Identify which cell holds the provided text, then report its (X, Y) central coordinate. 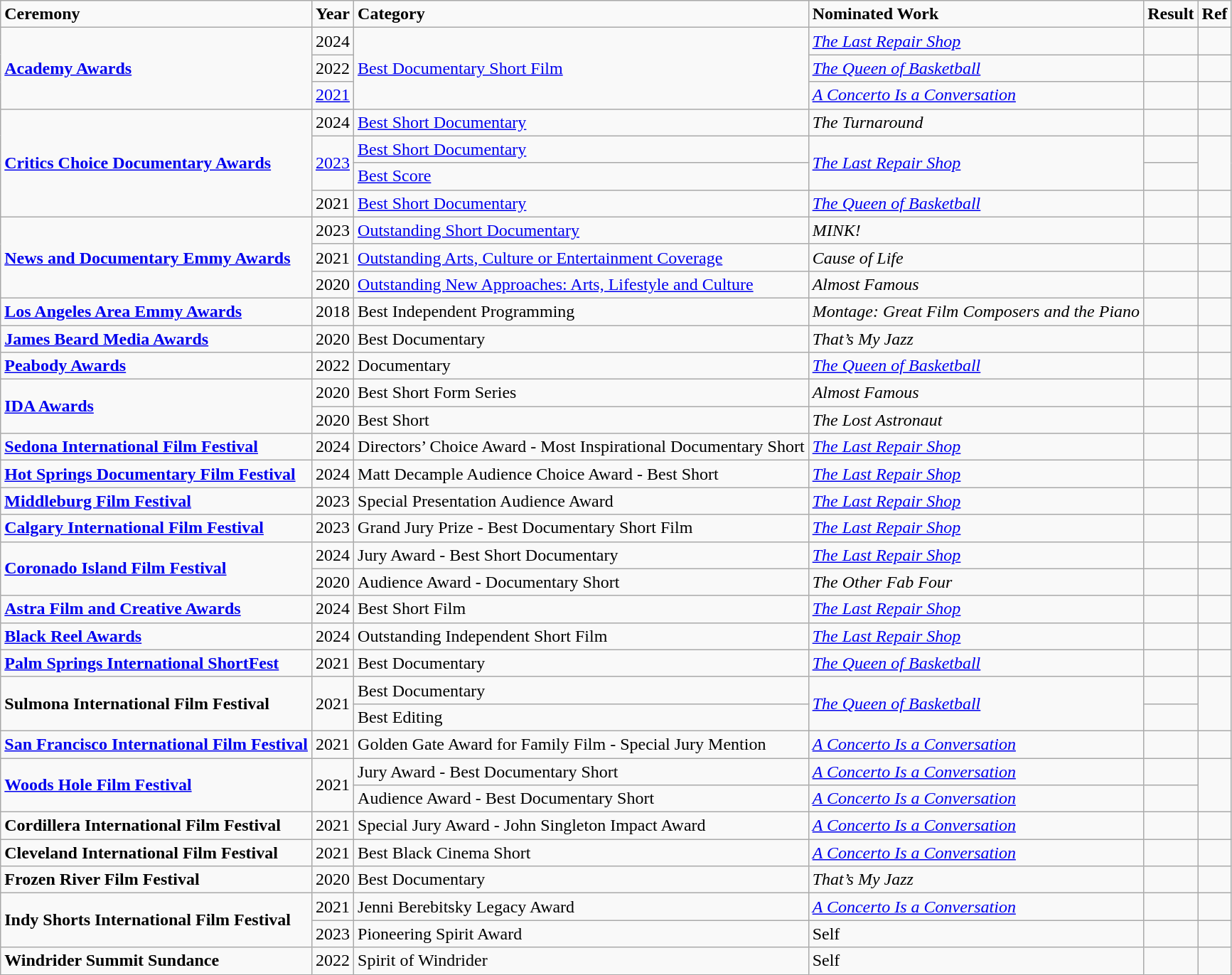
Coronado Island Film Festival (156, 569)
Woods Hole Film Festival (156, 785)
Cleveland International Film Festival (156, 853)
Palm Springs International ShortFest (156, 663)
Middleburg Film Festival (156, 501)
2018 (333, 311)
Audience Award - Best Documentary Short (582, 799)
Outstanding New Approaches: Arts, Lifestyle and Culture (582, 284)
Grand Jury Prize - Best Documentary Short Film (582, 528)
Black Reel Awards (156, 636)
Special Jury Award - John Singleton Impact Award (582, 826)
Calgary International Film Festival (156, 528)
Best Documentary Short Film (582, 68)
Outstanding Short Documentary (582, 230)
Documentary (582, 366)
The Lost Astronaut (975, 420)
Astra Film and Creative Awards (156, 609)
Year (333, 14)
Best Editing (582, 717)
Golden Gate Award for Family Film - Special Jury Mention (582, 744)
The Turnaround (975, 122)
The Other Fab Four (975, 582)
Cause of Life (975, 257)
Nominated Work (975, 14)
News and Documentary Emmy Awards (156, 257)
Best Independent Programming (582, 311)
Critics Choice Documentary Awards (156, 163)
Frozen River Film Festival (156, 880)
MINK! (975, 230)
IDA Awards (156, 406)
Los Angeles Area Emmy Awards (156, 311)
Pioneering Spirit Award (582, 934)
Hot Springs Documentary Film Festival (156, 474)
Special Presentation Audience Award (582, 501)
Category (582, 14)
Audience Award - Documentary Short (582, 582)
Ceremony (156, 14)
Ref (1214, 14)
Indy Shorts International Film Festival (156, 920)
Outstanding Arts, Culture or Entertainment Coverage (582, 257)
Windrider Summit Sundance (156, 961)
Sedona International Film Festival (156, 447)
San Francisco International Film Festival (156, 744)
Matt Decample Audience Choice Award - Best Short (582, 474)
Spirit of Windrider (582, 961)
Outstanding Independent Short Film (582, 636)
Best Score (582, 176)
Best Short Form Series (582, 393)
Academy Awards (156, 68)
Best Short (582, 420)
Montage: Great Film Composers and the Piano (975, 311)
Jury Award - Best Short Documentary (582, 555)
Jury Award - Best Documentary Short (582, 771)
Peabody Awards (156, 366)
Jenni Berebitsky Legacy Award (582, 907)
Sulmona International Film Festival (156, 704)
Result (1171, 14)
Cordillera International Film Festival (156, 826)
Directors’ Choice Award - Most Inspirational Documentary Short (582, 447)
Best Short Film (582, 609)
James Beard Media Awards (156, 339)
Best Black Cinema Short (582, 853)
